For the text-containing cell, return its midpoint in (x, y) coordinate format. 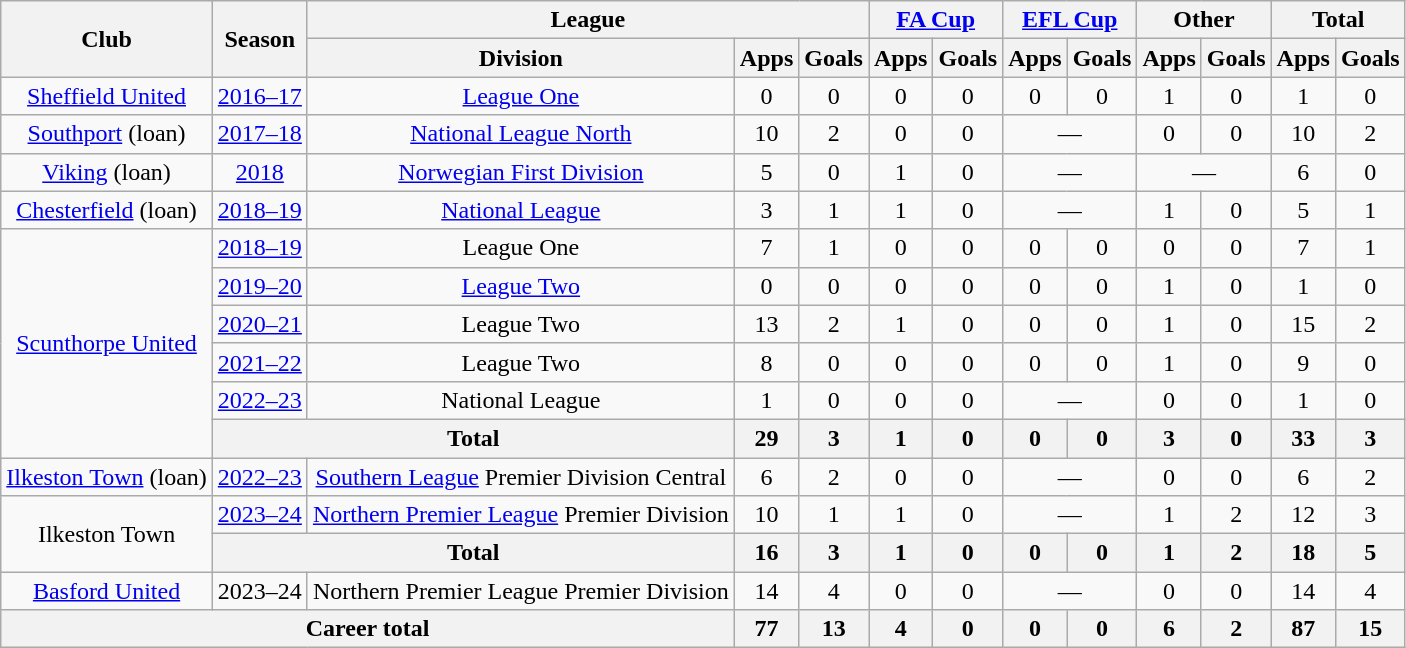
9 (1303, 362)
Career total (368, 629)
Scunthorpe United (107, 343)
2020–21 (260, 324)
Viking (loan) (107, 172)
2021–22 (260, 362)
League (588, 20)
2019–20 (260, 286)
Season (260, 39)
18 (1303, 553)
12 (1303, 515)
Division (520, 58)
Club (107, 39)
Ilkeston Town (loan) (107, 477)
Chesterfield (loan) (107, 210)
Other (1204, 20)
87 (1303, 629)
National League North (520, 134)
16 (766, 553)
Sheffield United (107, 96)
2016–17 (260, 96)
Southport (loan) (107, 134)
77 (766, 629)
2018 (260, 172)
33 (1303, 438)
EFL Cup (1070, 20)
2017–18 (260, 134)
Basford United (107, 591)
FA Cup (935, 20)
29 (766, 438)
Norwegian First Division (520, 172)
Southern League Premier Division Central (520, 477)
8 (766, 362)
Ilkeston Town (107, 534)
